Scan for the cell matching the given text and deliver its [x, y] coordinate at center. 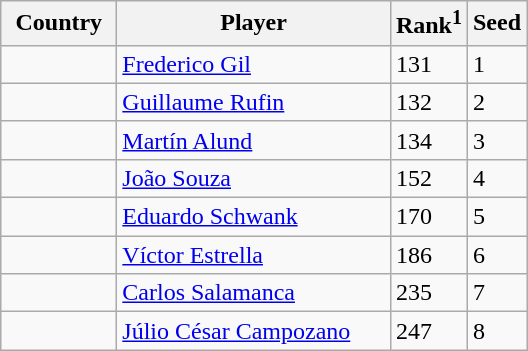
Eduardo Schwank [254, 217]
134 [428, 140]
8 [496, 331]
Guillaume Rufin [254, 102]
7 [496, 293]
1 [496, 64]
247 [428, 331]
João Souza [254, 178]
235 [428, 293]
Júlio César Campozano [254, 331]
Seed [496, 24]
6 [496, 255]
4 [496, 178]
131 [428, 64]
5 [496, 217]
170 [428, 217]
Rank1 [428, 24]
2 [496, 102]
Country [59, 24]
Víctor Estrella [254, 255]
Carlos Salamanca [254, 293]
Player [254, 24]
152 [428, 178]
186 [428, 255]
3 [496, 140]
132 [428, 102]
Frederico Gil [254, 64]
Martín Alund [254, 140]
